For the text-containing cell, return its midpoint in [x, y] coordinate format. 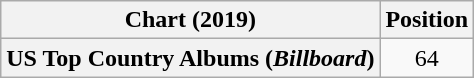
US Top Country Albums (Billboard) [190, 58]
Position [427, 20]
Chart (2019) [190, 20]
64 [427, 58]
